Scan for the cell matching the given text and deliver its (X, Y) coordinate at center. 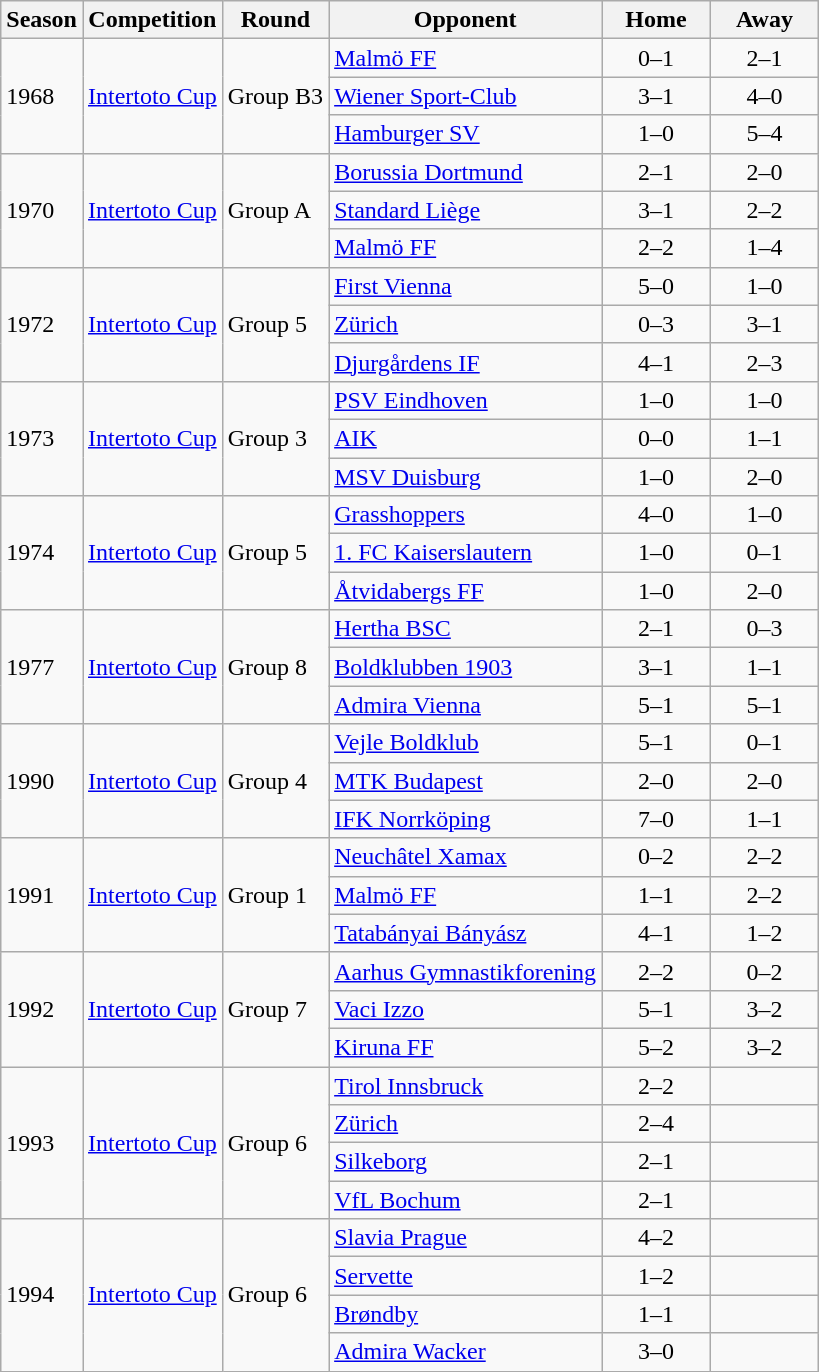
1994 (42, 1295)
Brøndby (466, 1314)
0–0 (656, 438)
Silkeborg (466, 1162)
Group A (275, 210)
Standard Liège (466, 210)
5–2 (656, 1047)
Neuchâtel Xamax (466, 857)
7–0 (656, 819)
Group 1 (275, 895)
First Vienna (466, 286)
MSV Duisburg (466, 477)
1973 (42, 438)
IFK Norrköping (466, 819)
1. FC Kaiserslautern (466, 553)
Opponent (466, 20)
Servette (466, 1276)
1968 (42, 96)
MTK Budapest (466, 781)
2–3 (764, 362)
Away (764, 20)
1993 (42, 1142)
Group 8 (275, 667)
Åtvidabergs FF (466, 591)
1–4 (764, 248)
Tirol Innsbruck (466, 1085)
5–0 (656, 286)
1974 (42, 553)
Season (42, 20)
Kiruna FF (466, 1047)
2–4 (656, 1124)
Hertha BSC (466, 629)
Admira Wacker (466, 1352)
1970 (42, 210)
5–4 (764, 134)
Round (275, 20)
Grasshoppers (466, 515)
3–0 (656, 1352)
1991 (42, 895)
Djurgårdens IF (466, 362)
VfL Bochum (466, 1200)
PSV Eindhoven (466, 400)
Group 4 (275, 781)
1992 (42, 1009)
4–2 (656, 1238)
Group B3 (275, 96)
1990 (42, 781)
Group 7 (275, 1009)
Aarhus Gymnastikforening (466, 971)
Tatabányai Bányász (466, 933)
Hamburger SV (466, 134)
Home (656, 20)
Boldklubben 1903 (466, 667)
Admira Vienna (466, 705)
Vejle Boldklub (466, 743)
AIK (466, 438)
Slavia Prague (466, 1238)
1977 (42, 667)
1972 (42, 324)
Competition (152, 20)
Vaci Izzo (466, 1009)
Borussia Dortmund (466, 172)
Group 3 (275, 438)
Wiener Sport-Club (466, 96)
